Extract the (x, y) coordinate from the center of the cell holding the provided text.  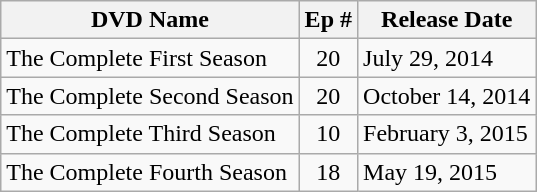
DVD Name (150, 20)
The Complete Fourth Season (150, 172)
The Complete Third Season (150, 134)
The Complete First Season (150, 58)
Ep # (328, 20)
May 19, 2015 (447, 172)
October 14, 2014 (447, 96)
18 (328, 172)
Release Date (447, 20)
July 29, 2014 (447, 58)
February 3, 2015 (447, 134)
The Complete Second Season (150, 96)
10 (328, 134)
